Extract the [x, y] coordinate from the center of the cell holding the provided text.  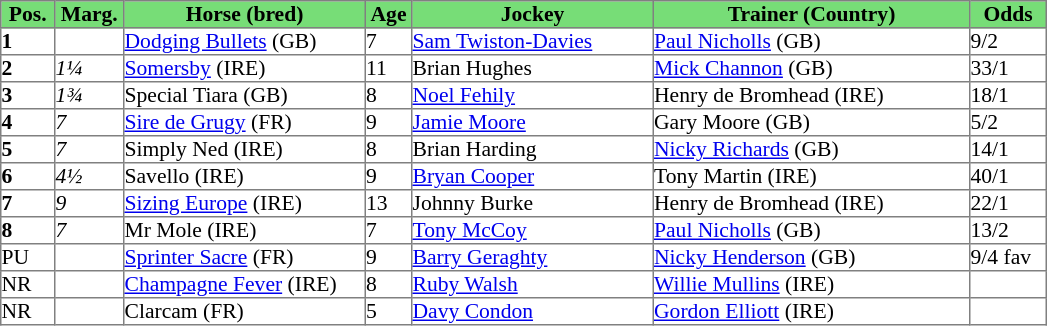
13/2 [1008, 230]
Tony McCoy [533, 230]
Somersby (IRE) [245, 68]
Noel Fehily [533, 96]
Horse (bred) [245, 14]
40/1 [1008, 176]
Sire de Grugy (FR) [245, 122]
Odds [1008, 14]
1¾ [90, 96]
Marg. [90, 14]
Brian Harding [533, 150]
4 [28, 122]
2 [28, 68]
9/4 fav [1008, 258]
Savello (IRE) [245, 176]
22/1 [1008, 204]
Ruby Walsh [533, 284]
3 [28, 96]
Mick Channon (GB) [811, 68]
Clarcam (FR) [245, 312]
Special Tiara (GB) [245, 96]
Pos. [28, 14]
Mr Mole (IRE) [245, 230]
Johnny Burke [533, 204]
Sizing Europe (IRE) [245, 204]
Nicky Henderson (GB) [811, 258]
Jockey [533, 14]
Tony Martin (IRE) [811, 176]
Barry Geraghty [533, 258]
Dodging Bullets (GB) [245, 42]
13 [388, 204]
33/1 [1008, 68]
4½ [90, 176]
PU [28, 258]
Gary Moore (GB) [811, 122]
Gordon Elliott (IRE) [811, 312]
Sam Twiston-Davies [533, 42]
Champagne Fever (IRE) [245, 284]
5/2 [1008, 122]
Brian Hughes [533, 68]
Age [388, 14]
Jamie Moore [533, 122]
Bryan Cooper [533, 176]
Simply Ned (IRE) [245, 150]
Sprinter Sacre (FR) [245, 258]
1 [28, 42]
18/1 [1008, 96]
Nicky Richards (GB) [811, 150]
Davy Condon [533, 312]
11 [388, 68]
9/2 [1008, 42]
Trainer (Country) [811, 14]
6 [28, 176]
Willie Mullins (IRE) [811, 284]
1¼ [90, 68]
14/1 [1008, 150]
